Extract the (X, Y) coordinate from the center of the cell holding the provided text.  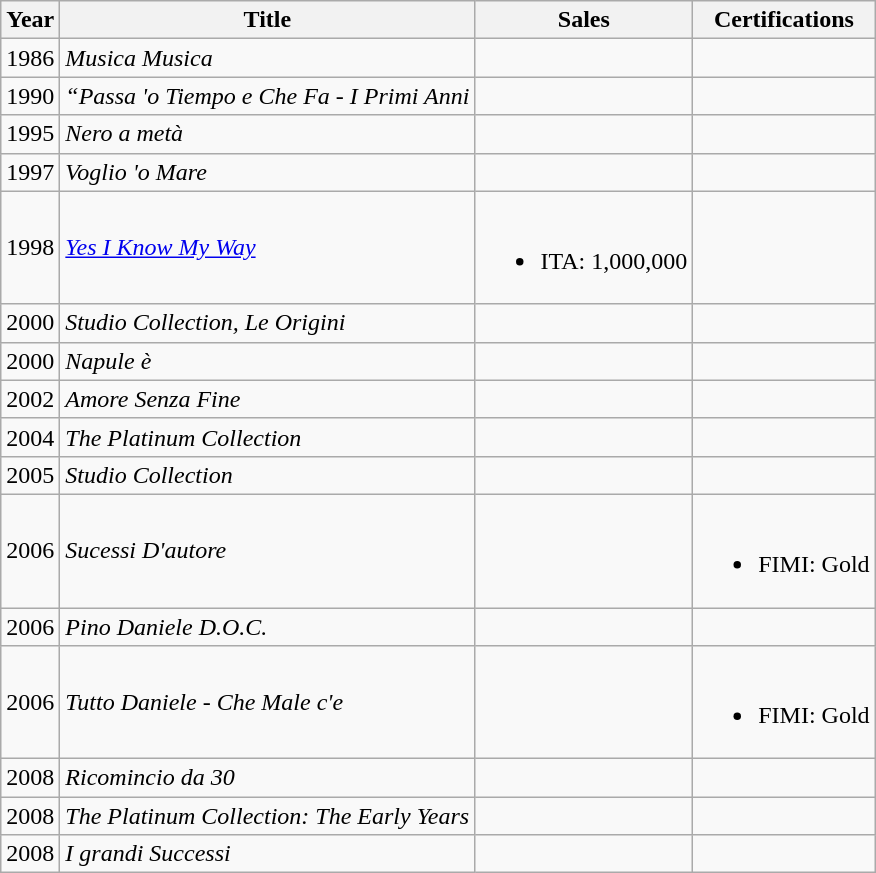
Ricomincio da 30 (268, 778)
I grandi Successi (268, 854)
Studio Collection, Le Origini (268, 323)
“Passa 'o Tiempo e Che Fa - I Primi Anni (268, 96)
Title (268, 20)
Sucessi D'autore (268, 550)
2004 (30, 437)
1998 (30, 248)
Voglio 'o Mare (268, 172)
Pino Daniele D.O.C. (268, 627)
1986 (30, 58)
1995 (30, 134)
Certifications (784, 20)
Musica Musica (268, 58)
Napule è (268, 361)
ITA: 1,000,000 (584, 248)
Amore Senza Fine (268, 399)
Sales (584, 20)
Nero a metà (268, 134)
2002 (30, 399)
2005 (30, 475)
Yes I Know My Way (268, 248)
Year (30, 20)
Tutto Daniele - Che Male c'e (268, 702)
1990 (30, 96)
The Platinum Collection: The Early Years (268, 816)
Studio Collection (268, 475)
The Platinum Collection (268, 437)
1997 (30, 172)
